Find where the given text appears and provide that cell's center as [x, y] coordinate. 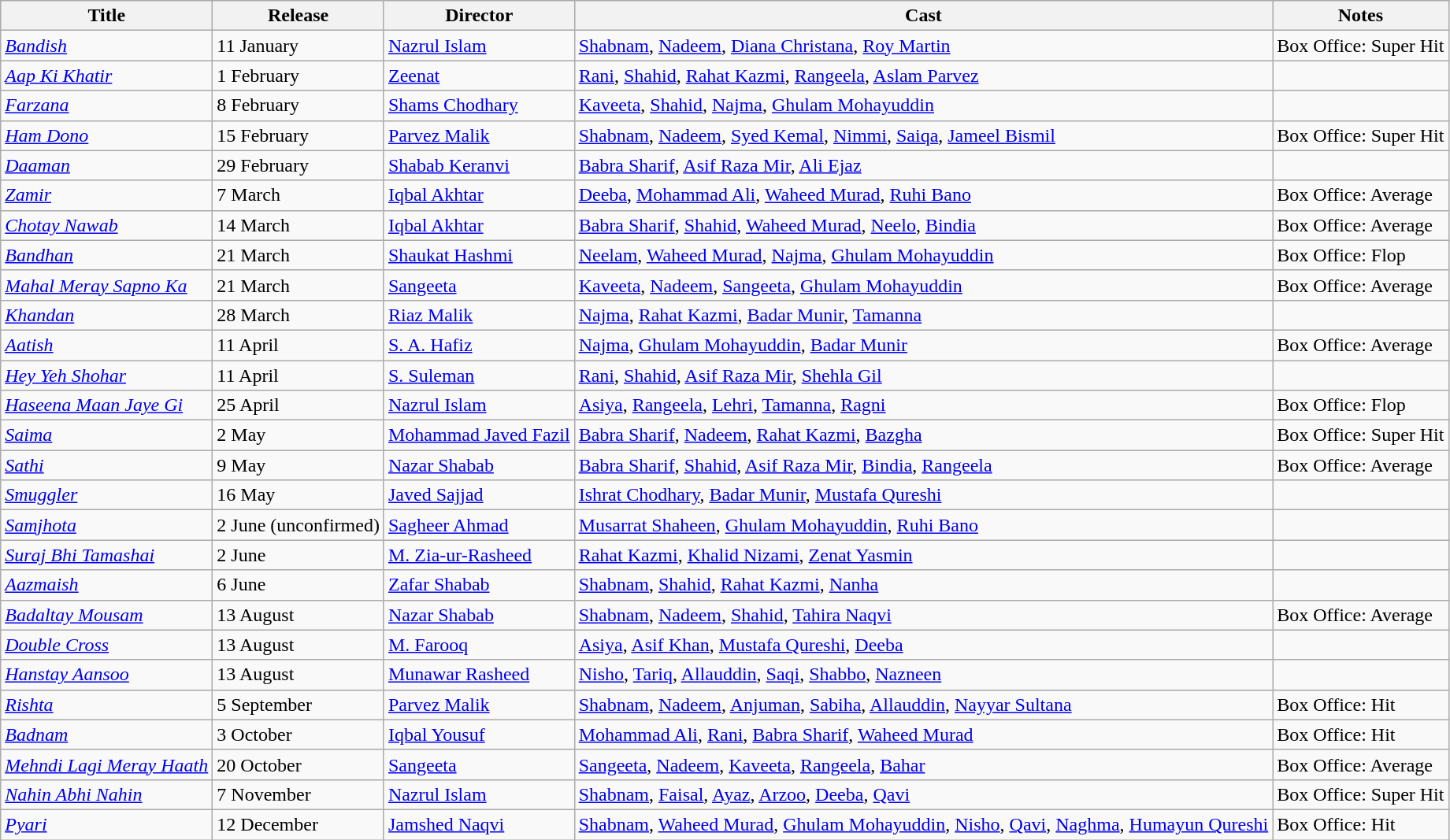
Shabnam, Nadeem, Diana Christana, Roy Martin [923, 46]
Chotay Nawab [107, 225]
Cast [923, 16]
Mahal Meray Sapno Ka [107, 285]
Nahin Abhi Nahin [107, 794]
Zeenat [479, 76]
Shabnam, Waheed Murad, Ghulam Mohayuddin, Nisho, Qavi, Naghma, Humayun Qureshi [923, 824]
16 May [299, 495]
Kaveeta, Nadeem, Sangeeta, Ghulam Mohayuddin [923, 285]
Haseena Maan Jaye Gi [107, 405]
Ham Dono [107, 135]
1 February [299, 76]
Aatish [107, 345]
5 September [299, 705]
Mohammad Javed Fazil [479, 435]
8 February [299, 105]
6 June [299, 585]
Release [299, 16]
Daaman [107, 165]
Bandish [107, 46]
Mohammad Ali, Rani, Babra Sharif, Waheed Murad [923, 735]
Khandan [107, 315]
3 October [299, 735]
Babra Sharif, Asif Raza Mir, Ali Ejaz [923, 165]
Neelam, Waheed Murad, Najma, Ghulam Mohayuddin [923, 255]
7 March [299, 195]
Zafar Shabab [479, 585]
Smuggler [107, 495]
M. Zia-ur-Rasheed [479, 555]
Mehndi Lagi Meray Haath [107, 764]
Ishrat Chodhary, Badar Munir, Mustafa Qureshi [923, 495]
9 May [299, 465]
28 March [299, 315]
Iqbal Yousuf [479, 735]
Rani, Shahid, Asif Raza Mir, Shehla Gil [923, 376]
M. Farooq [479, 645]
Riaz Malik [479, 315]
S. Suleman [479, 376]
Bandhan [107, 255]
Rahat Kazmi, Khalid Nizami, Zenat Yasmin [923, 555]
Rani, Shahid, Rahat Kazmi, Rangeela, Aslam Parvez [923, 76]
Sangeeta, Nadeem, Kaveeta, Rangeela, Bahar [923, 764]
Shams Chodhary [479, 105]
Saima [107, 435]
Shabnam, Nadeem, Syed Kemal, Nimmi, Saiqa, Jameel Bismil [923, 135]
Aap Ki Khatir [107, 76]
Javed Sajjad [479, 495]
S. A. Hafiz [479, 345]
Hey Yeh Shohar [107, 376]
Jamshed Naqvi [479, 824]
7 November [299, 794]
Kaveeta, Shahid, Najma, Ghulam Mohayuddin [923, 105]
Badnam [107, 735]
Zamir [107, 195]
Babra Sharif, Nadeem, Rahat Kazmi, Bazgha [923, 435]
Shabnam, Shahid, Rahat Kazmi, Nanha [923, 585]
14 March [299, 225]
2 June [299, 555]
Najma, Rahat Kazmi, Badar Munir, Tamanna [923, 315]
Farzana [107, 105]
Babra Sharif, Shahid, Waheed Murad, Neelo, Bindia [923, 225]
Shaukat Hashmi [479, 255]
Director [479, 16]
Title [107, 16]
11 January [299, 46]
Sathi [107, 465]
Suraj Bhi Tamashai [107, 555]
Asiya, Asif Khan, Mustafa Qureshi, Deeba [923, 645]
29 February [299, 165]
Badaltay Mousam [107, 615]
Shabab Keranvi [479, 165]
Pyari [107, 824]
2 June (unconfirmed) [299, 525]
Musarrat Shaheen, Ghulam Mohayuddin, Ruhi Bano [923, 525]
Samjhota [107, 525]
25 April [299, 405]
20 October [299, 764]
Asiya, Rangeela, Lehri, Tamanna, Ragni [923, 405]
Najma, Ghulam Mohayuddin, Badar Munir [923, 345]
Nisho, Tariq, Allauddin, Saqi, Shabbo, Nazneen [923, 675]
15 February [299, 135]
Double Cross [107, 645]
Munawar Rasheed [479, 675]
2 May [299, 435]
Deeba, Mohammad Ali, Waheed Murad, Ruhi Bano [923, 195]
Notes [1361, 16]
Aazmaish [107, 585]
Shabnam, Faisal, Ayaz, Arzoo, Deeba, Qavi [923, 794]
Babra Sharif, Shahid, Asif Raza Mir, Bindia, Rangeela [923, 465]
Shabnam, Nadeem, Anjuman, Sabiha, Allauddin, Nayyar Sultana [923, 705]
Rishta [107, 705]
Sagheer Ahmad [479, 525]
12 December [299, 824]
Shabnam, Nadeem, Shahid, Tahira Naqvi [923, 615]
Hanstay Aansoo [107, 675]
